Find where the given text appears and provide that cell's center as (x, y) coordinate. 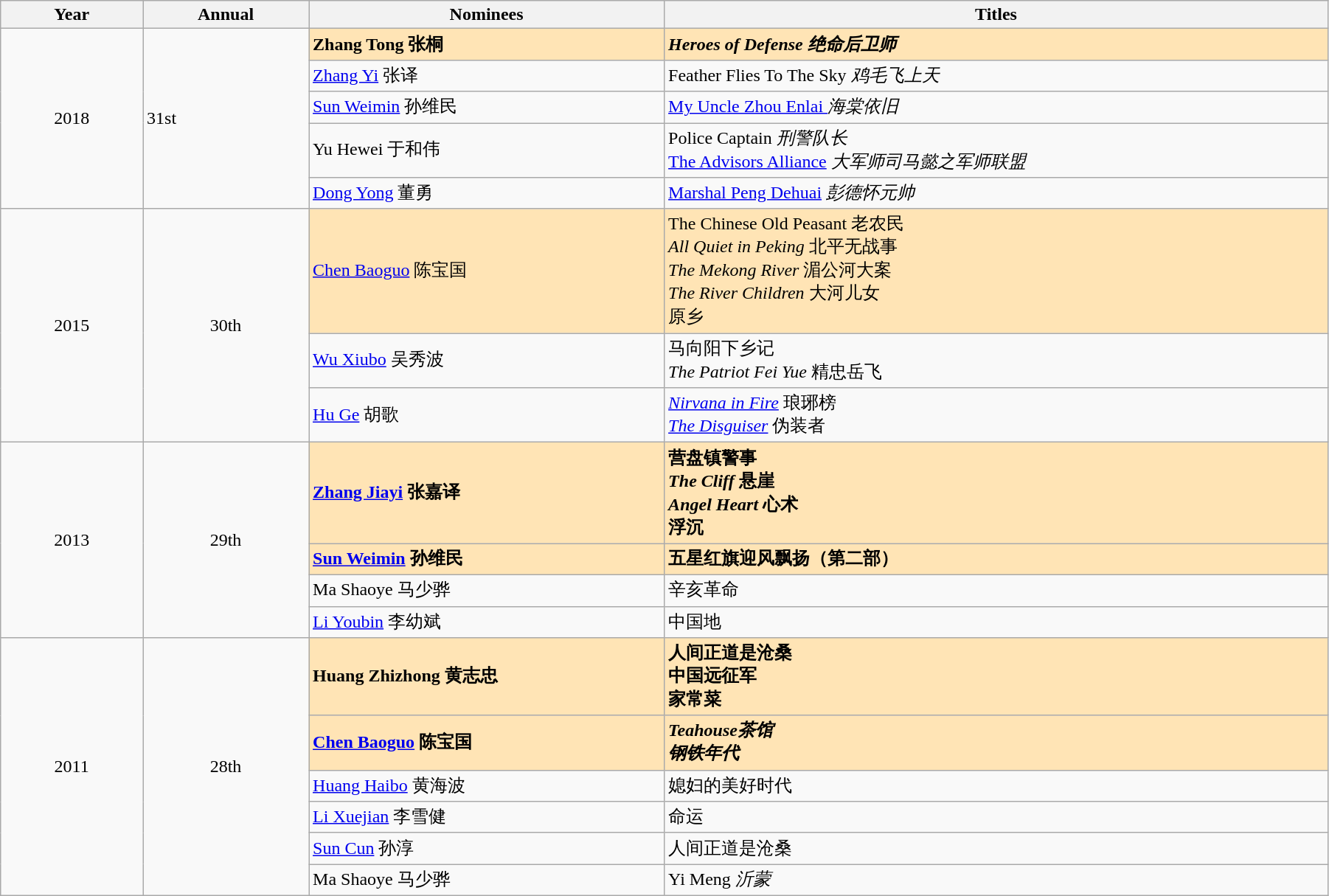
Sun Cun 孙淳 (487, 848)
Hu Ge 胡歌 (487, 415)
Zhang Jiayi 张嘉译 (487, 493)
Year (72, 15)
30th (226, 326)
2011 (72, 767)
人间正道是沧桑 (996, 848)
Wu Xiubo 吴秀波 (487, 361)
中国地 (996, 622)
28th (226, 767)
2013 (72, 540)
Huang Zhizhong 黄志忠 (487, 677)
Huang Haibo 黄海波 (487, 786)
Zhang Yi 张译 (487, 75)
马向阳下乡记The Patriot Fei Yue 精忠岳飞 (996, 361)
My Uncle Zhou Enlai 海棠依旧 (996, 108)
Li Youbin 李幼斌 (487, 622)
Annual (226, 15)
Yi Meng 沂蒙 (996, 881)
Yu Hewei 于和伟 (487, 150)
Nominees (487, 15)
Feather Flies To The Sky 鸡毛飞上天 (996, 75)
Marshal Peng Dehuai 彭德怀元帅 (996, 193)
人间正道是沧桑中国远征军家常菜 (996, 677)
Police Captain 刑警队长The Advisors Alliance 大军师司马懿之军师联盟 (996, 150)
五星红旗迎风飘扬（第二部） (996, 559)
媳妇的美好时代 (996, 786)
Titles (996, 15)
31st (226, 119)
Nirvana in Fire 琅琊榜The Disguiser 伪装者 (996, 415)
Teahouse茶馆钢铁年代 (996, 743)
2015 (72, 326)
Dong Yong 董勇 (487, 193)
29th (226, 540)
Zhang Tong 张桐 (487, 44)
营盘镇警事The Cliff 悬崖Angel Heart 心术浮沉 (996, 493)
The Chinese Old Peasant 老农民All Quiet in Peking 北平无战事The Mekong River 湄公河大案The River Children 大河儿女原乡 (996, 271)
命运 (996, 817)
Li Xuejian 李雪健 (487, 817)
辛亥革命 (996, 590)
2018 (72, 119)
Heroes of Defense 绝命后卫师 (996, 44)
